Identify which cell holds the provided text, then report its (x, y) central coordinate. 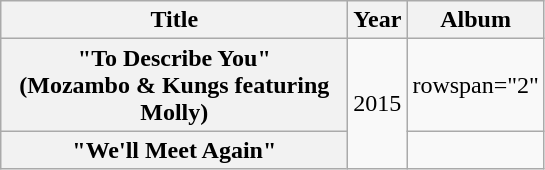
"We'll Meet Again" (174, 150)
rowspan="2" (476, 85)
Title (174, 20)
2015 (378, 104)
Year (378, 20)
Album (476, 20)
"To Describe You"(Mozambo & Kungs featuring Molly) (174, 85)
